Locate the cell with the specified text and output its (X, Y) center coordinate. 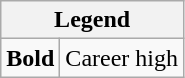
Bold (30, 58)
Career high (122, 58)
Legend (92, 20)
